Output the (X, Y) coordinate of the center of the cell containing the given text.  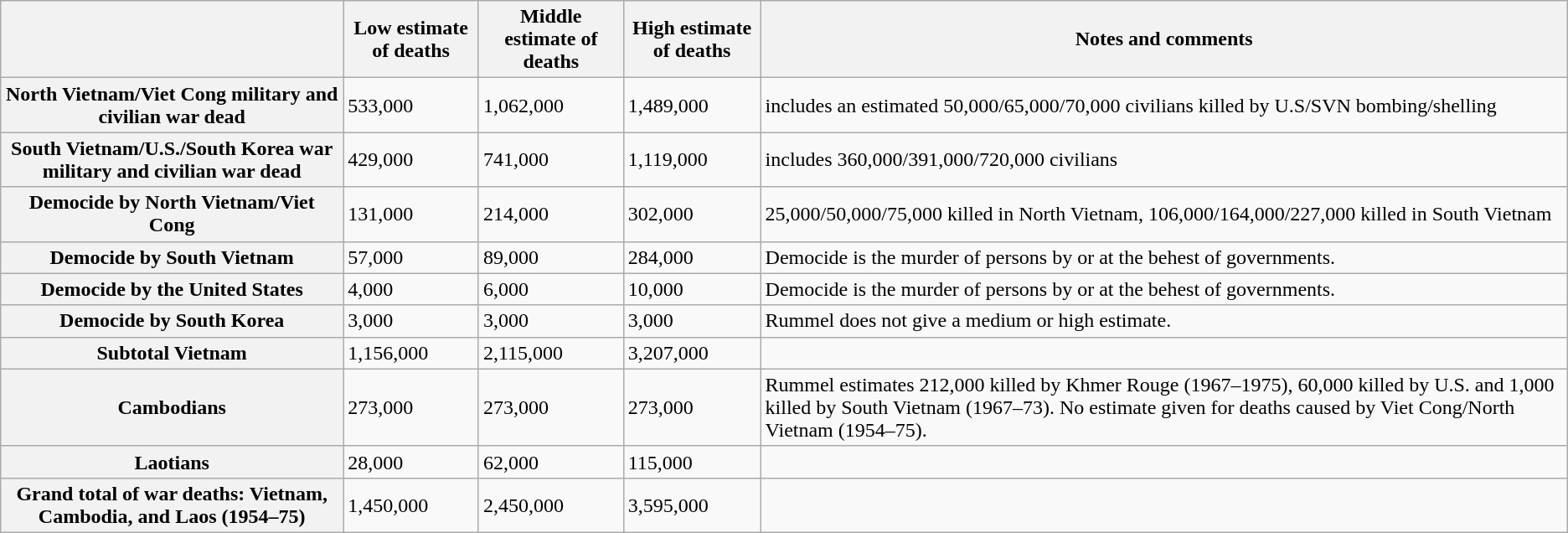
284,000 (692, 257)
4,000 (411, 289)
North Vietnam/Viet Cong military and civilian war dead (173, 106)
Middle estimate of deaths (551, 39)
Democide by North Vietnam/Viet Cong (173, 215)
302,000 (692, 215)
Democide by South Korea (173, 321)
Democide by the United States (173, 289)
57,000 (411, 257)
High estimate of deaths (692, 39)
South Vietnam/U.S./South Korea war military and civilian war dead (173, 159)
1,062,000 (551, 106)
28,000 (411, 462)
1,489,000 (692, 106)
1,156,000 (411, 353)
Subtotal Vietnam (173, 353)
2,450,000 (551, 505)
3,595,000 (692, 505)
includes 360,000/391,000/720,000 civilians (1164, 159)
89,000 (551, 257)
Low estimate of deaths (411, 39)
includes an estimated 50,000/65,000/70,000 civilians killed by U.S/SVN bombing/shelling (1164, 106)
62,000 (551, 462)
1,119,000 (692, 159)
115,000 (692, 462)
1,450,000 (411, 505)
214,000 (551, 215)
3,207,000 (692, 353)
429,000 (411, 159)
Grand total of war deaths: Vietnam, Cambodia, and Laos (1954–75) (173, 505)
Rummel does not give a medium or high estimate. (1164, 321)
6,000 (551, 289)
Laotians (173, 462)
131,000 (411, 215)
10,000 (692, 289)
Democide by South Vietnam (173, 257)
741,000 (551, 159)
533,000 (411, 106)
25,000/50,000/75,000 killed in North Vietnam, 106,000/164,000/227,000 killed in South Vietnam (1164, 215)
2,115,000 (551, 353)
Cambodians (173, 407)
Notes and comments (1164, 39)
